Search for the cell housing the specified text and yield its [X, Y] center coordinate. 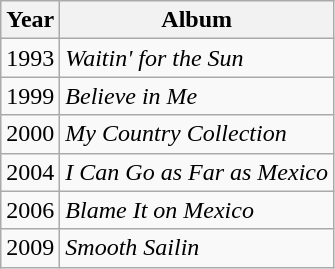
2006 [30, 210]
2009 [30, 248]
My Country Collection [197, 134]
Album [197, 20]
Smooth Sailin [197, 248]
Year [30, 20]
I Can Go as Far as Mexico [197, 172]
Blame It on Mexico [197, 210]
Waitin' for the Sun [197, 58]
1999 [30, 96]
2000 [30, 134]
Believe in Me [197, 96]
1993 [30, 58]
2004 [30, 172]
